Identify which cell holds the provided text, then report its [x, y] central coordinate. 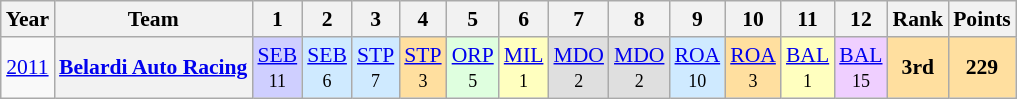
2011 [28, 68]
SEB11 [277, 68]
BAL15 [860, 68]
3 [376, 19]
6 [524, 19]
3rd [918, 68]
BAL1 [808, 68]
4 [422, 19]
STP3 [422, 68]
1 [277, 19]
5 [473, 19]
10 [753, 19]
MIL1 [524, 68]
8 [640, 19]
Team [153, 19]
7 [578, 19]
ROA3 [753, 68]
SEB6 [327, 68]
Belardi Auto Racing [153, 68]
ORP5 [473, 68]
12 [860, 19]
Year [28, 19]
9 [697, 19]
11 [808, 19]
STP7 [376, 68]
Rank [918, 19]
2 [327, 19]
229 [982, 68]
Points [982, 19]
ROA10 [697, 68]
